For the text-containing cell, return its midpoint in (X, Y) coordinate format. 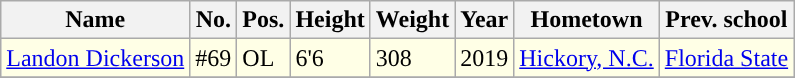
No. (214, 20)
#69 (214, 58)
Name (96, 20)
Prev. school (726, 20)
308 (412, 58)
Weight (412, 20)
Landon Dickerson (96, 58)
Hometown (587, 20)
Year (484, 20)
2019 (484, 58)
Florida State (726, 58)
6'6 (330, 58)
Hickory, N.C. (587, 58)
OL (264, 58)
Height (330, 20)
Pos. (264, 20)
